Return the (x, y) coordinate for the center point of the cell that contains the specified text.  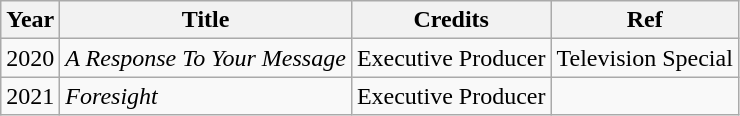
Television Special (644, 58)
Credits (451, 20)
2021 (30, 96)
A Response To Your Message (206, 58)
Title (206, 20)
Ref (644, 20)
Foresight (206, 96)
2020 (30, 58)
Year (30, 20)
